Pinpoint the cell where the given text exists, returning its (x, y) midpoint coordinate. 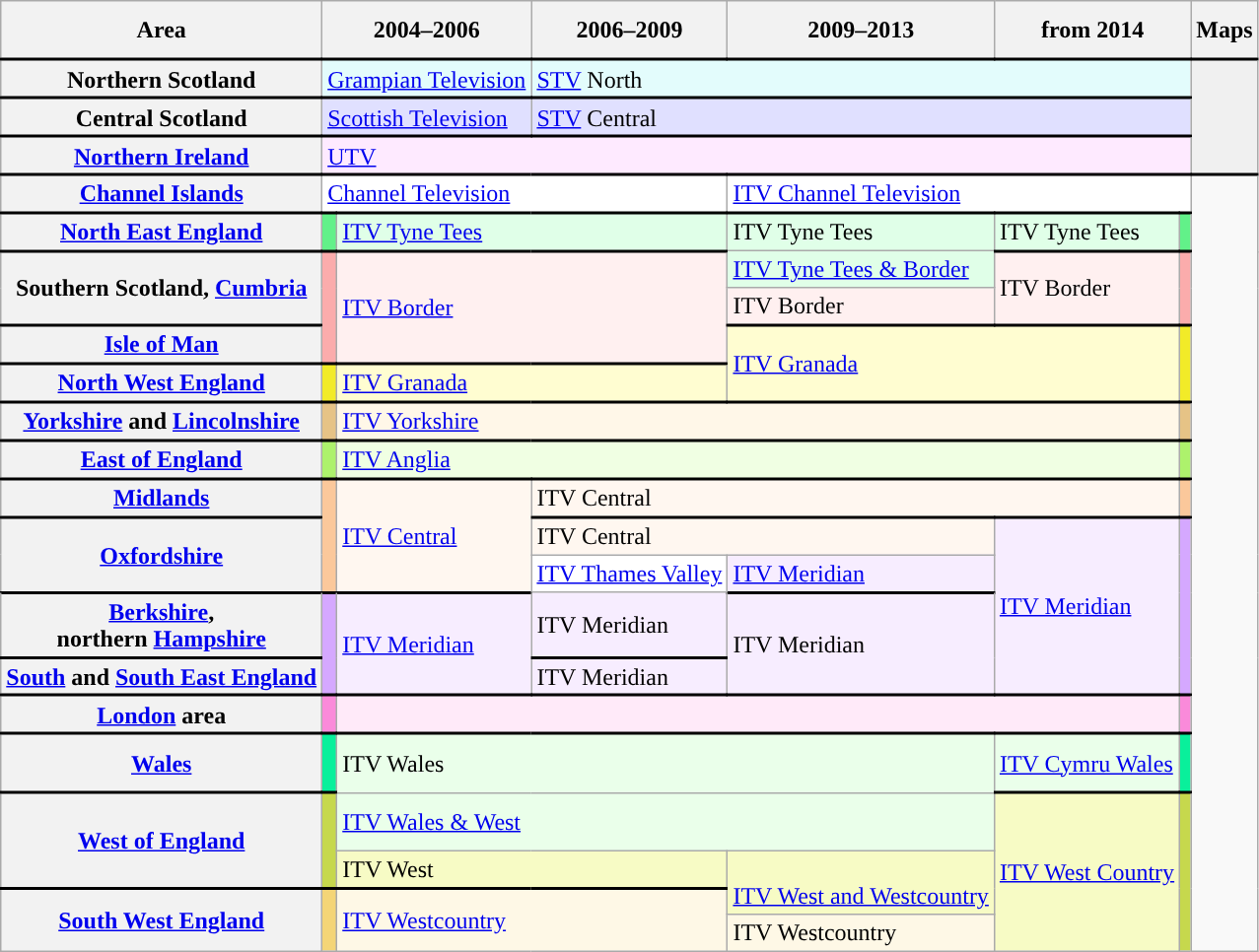
North East England (162, 233)
West of England (162, 840)
ITV West and Westcountry (861, 883)
STV Central (862, 118)
Maps (1224, 31)
Northern Ireland (162, 156)
UTV (757, 156)
2006–2009 (629, 31)
East of England (162, 459)
London area (162, 715)
South and South East England (162, 676)
South West England (162, 920)
STV North (862, 79)
Midlands (162, 499)
ITV West (532, 870)
ITV Channel Television (959, 193)
ITV West Country (1086, 871)
North West England (162, 382)
from 2014 (1092, 31)
Wales (162, 764)
ITV Thames Valley (629, 574)
ITV Anglia (759, 459)
ITV Yorkshire (759, 422)
Isle of Man (162, 345)
ITV Wales (666, 764)
Grampian Television (427, 79)
Northern Scotland (162, 79)
Central Scotland (162, 118)
ITV Tyne Tees & Border (861, 270)
2009–2013 (861, 31)
Yorkshire and Lincolnshire (162, 422)
Southern Scotland, Cumbria (162, 288)
Oxfordshire (162, 555)
Scottish Television (427, 118)
2004–2006 (427, 31)
Area (162, 31)
ITV Wales & West (666, 822)
Berkshire,northern Hampshire (162, 625)
Channel Television (525, 193)
ITV Cymru Wales (1086, 764)
Channel Islands (162, 193)
